Extract the [x, y] coordinate from the center of the cell holding the provided text.  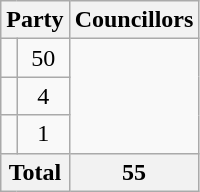
1 [43, 134]
Total [35, 172]
Party [35, 20]
55 [134, 172]
Councillors [134, 20]
4 [43, 96]
50 [43, 58]
